Pinpoint the cell where the given text exists, returning its (X, Y) midpoint coordinate. 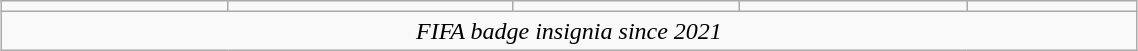
FIFA badge insignia since 2021 (569, 31)
